Output the [x, y] coordinate of the center of the cell containing the given text.  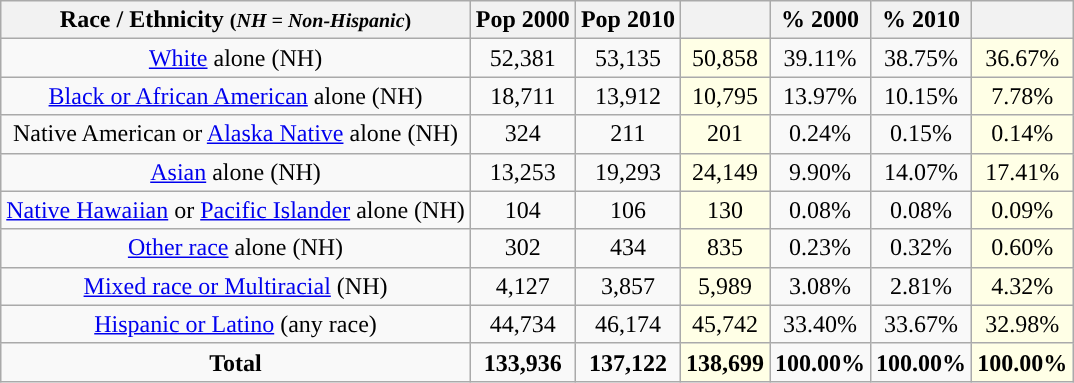
201 [724, 134]
138,699 [724, 362]
106 [628, 210]
52,381 [522, 58]
Mixed race or Multiracial (NH) [236, 286]
302 [522, 248]
0.24% [820, 134]
0.32% [922, 248]
434 [628, 248]
835 [724, 248]
% 2010 [922, 20]
46,174 [628, 324]
Hispanic or Latino (any race) [236, 324]
130 [724, 210]
7.78% [1022, 96]
10,795 [724, 96]
324 [522, 134]
Native American or Alaska Native alone (NH) [236, 134]
17.41% [1022, 172]
13,912 [628, 96]
3,857 [628, 286]
0.14% [1022, 134]
9.90% [820, 172]
Black or African American alone (NH) [236, 96]
44,734 [522, 324]
2.81% [922, 286]
3.08% [820, 286]
14.07% [922, 172]
211 [628, 134]
10.15% [922, 96]
0.23% [820, 248]
53,135 [628, 58]
4,127 [522, 286]
Native Hawaiian or Pacific Islander alone (NH) [236, 210]
Total [236, 362]
% 2000 [820, 20]
137,122 [628, 362]
50,858 [724, 58]
4.32% [1022, 286]
133,936 [522, 362]
13,253 [522, 172]
38.75% [922, 58]
0.15% [922, 134]
45,742 [724, 324]
33.40% [820, 324]
36.67% [1022, 58]
Pop 2010 [628, 20]
Race / Ethnicity (NH = Non-Hispanic) [236, 20]
104 [522, 210]
32.98% [1022, 324]
5,989 [724, 286]
18,711 [522, 96]
0.60% [1022, 248]
39.11% [820, 58]
24,149 [724, 172]
13.97% [820, 96]
Pop 2000 [522, 20]
33.67% [922, 324]
Asian alone (NH) [236, 172]
Other race alone (NH) [236, 248]
White alone (NH) [236, 58]
19,293 [628, 172]
0.09% [1022, 210]
